Search for the cell housing the specified text and yield its (X, Y) center coordinate. 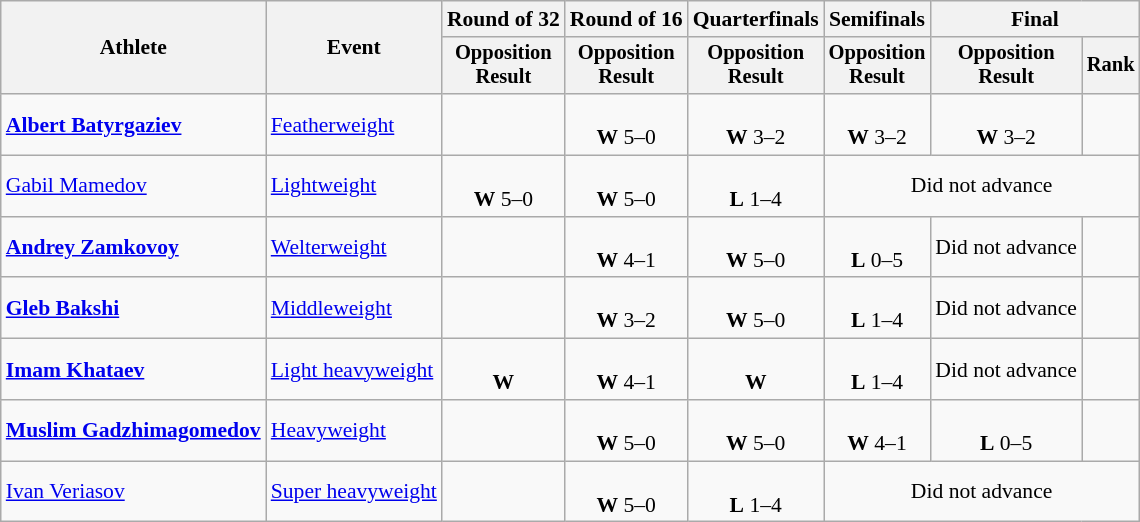
Middleweight (354, 308)
Gleb Bakshi (134, 308)
Rank (1111, 66)
Semifinals (878, 19)
Light heavyweight (354, 370)
Final (1034, 19)
Athlete (134, 48)
Muslim Gadzhimagomedov (134, 430)
Super heavyweight (354, 492)
Round of 32 (504, 19)
Quarterfinals (756, 19)
Heavyweight (354, 430)
Event (354, 48)
Round of 16 (626, 19)
Featherweight (354, 124)
Andrey Zamkovoy (134, 248)
Albert Batyrgaziev (134, 124)
Gabil Mamedov (134, 186)
Lightweight (354, 186)
Welterweight (354, 248)
Imam Khataev (134, 370)
Ivan Veriasov (134, 492)
